Identify which cell holds the provided text, then report its (X, Y) central coordinate. 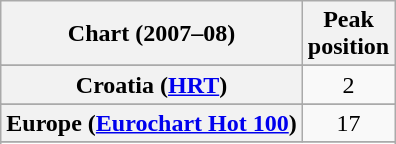
Europe (Eurochart Hot 100) (152, 123)
2 (348, 85)
Croatia (HRT) (152, 85)
Peakposition (348, 34)
17 (348, 123)
Chart (2007–08) (152, 34)
